Identify which cell holds the provided text, then report its (x, y) central coordinate. 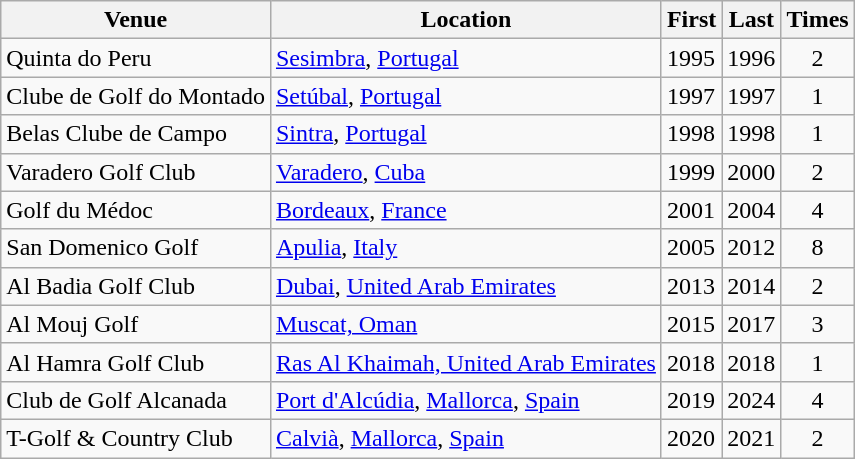
2001 (691, 210)
8 (818, 248)
T-Golf & Country Club (136, 438)
Muscat, Oman (466, 324)
Bordeaux, France (466, 210)
Golf du Médoc (136, 210)
1995 (691, 58)
Calvià, Mallorca, Spain (466, 438)
Sintra, Portugal (466, 134)
2024 (752, 400)
2005 (691, 248)
Venue (136, 20)
Ras Al Khaimah, United Arab Emirates (466, 362)
First (691, 20)
3 (818, 324)
2014 (752, 286)
Clube de Golf do Montado (136, 96)
Al Badia Golf Club (136, 286)
Varadero, Cuba (466, 172)
2000 (752, 172)
2004 (752, 210)
2012 (752, 248)
Times (818, 20)
Club de Golf Alcanada (136, 400)
Al Mouj Golf (136, 324)
1996 (752, 58)
San Domenico Golf (136, 248)
2019 (691, 400)
Location (466, 20)
Apulia, Italy (466, 248)
Quinta do Peru (136, 58)
Port d'Alcúdia, Mallorca, Spain (466, 400)
2015 (691, 324)
Setúbal, Portugal (466, 96)
2013 (691, 286)
Belas Clube de Campo (136, 134)
Al Hamra Golf Club (136, 362)
2017 (752, 324)
1999 (691, 172)
2021 (752, 438)
Dubai, United Arab Emirates (466, 286)
Varadero Golf Club (136, 172)
Last (752, 20)
2020 (691, 438)
Sesimbra, Portugal (466, 58)
